Identify which cell holds the provided text, then report its (x, y) central coordinate. 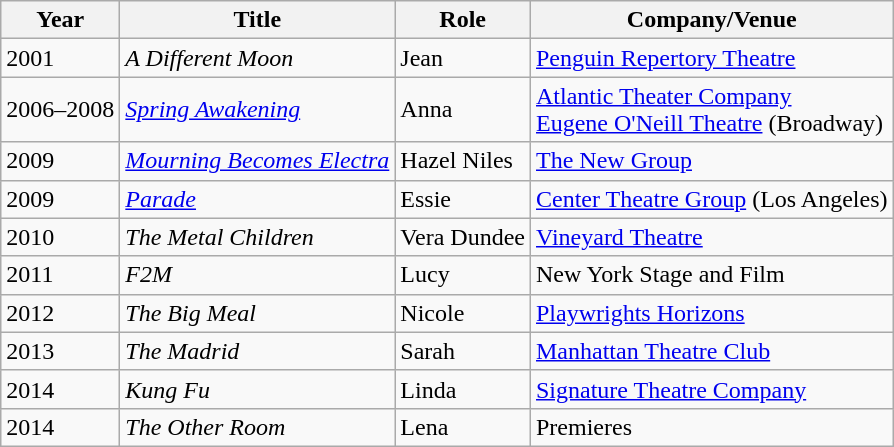
Penguin Repertory Theatre (712, 58)
Nicole (463, 313)
The Other Room (258, 427)
Essie (463, 199)
New York Stage and Film (712, 275)
2001 (60, 58)
Vera Dundee (463, 237)
Role (463, 20)
The New Group (712, 161)
Atlantic Theater CompanyEugene O'Neill Theatre (Broadway) (712, 110)
Lucy (463, 275)
Sarah (463, 351)
Company/Venue (712, 20)
Spring Awakening (258, 110)
The Madrid (258, 351)
Vineyard Theatre (712, 237)
2010 (60, 237)
Kung Fu (258, 389)
2012 (60, 313)
Lena (463, 427)
Signature Theatre Company (712, 389)
Jean (463, 58)
2011 (60, 275)
Linda (463, 389)
Manhattan Theatre Club (712, 351)
Hazel Niles (463, 161)
Title (258, 20)
2013 (60, 351)
F2M (258, 275)
Premieres (712, 427)
The Metal Children (258, 237)
A Different Moon (258, 58)
Anna (463, 110)
2006–2008 (60, 110)
Playwrights Horizons (712, 313)
Center Theatre Group (Los Angeles) (712, 199)
The Big Meal (258, 313)
Year (60, 20)
Mourning Becomes Electra (258, 161)
Parade (258, 199)
